For the text-containing cell, return its midpoint in [X, Y] coordinate format. 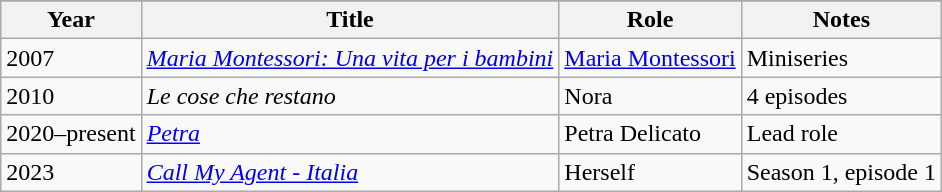
2010 [71, 96]
Year [71, 20]
Lead role [841, 134]
Notes [841, 20]
Petra [350, 134]
2007 [71, 58]
Le cose che restano [350, 96]
Call My Agent - Italia [350, 172]
2023 [71, 172]
Herself [650, 172]
Maria Montessori [650, 58]
Nora [650, 96]
Title [350, 20]
Maria Montessori: Una vita per i bambini [350, 58]
Season 1, episode 1 [841, 172]
Miniseries [841, 58]
4 episodes [841, 96]
Petra Delicato [650, 134]
Role [650, 20]
2020–present [71, 134]
